Extract the (x, y) coordinate from the center of the cell holding the provided text.  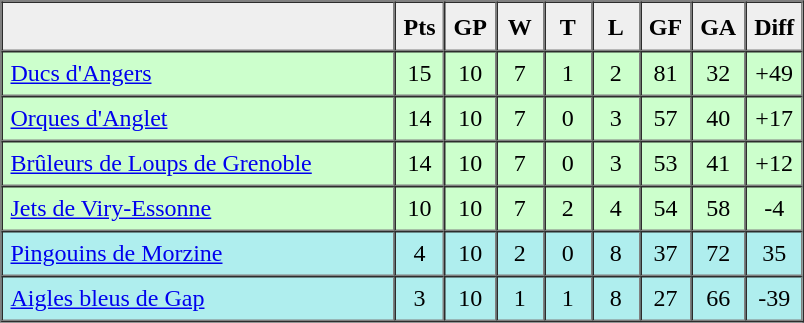
Diff (774, 27)
66 (718, 298)
37 (666, 254)
27 (666, 298)
Brûleurs de Loups de Grenoble (198, 164)
54 (666, 208)
Ducs d'Angers (198, 74)
Pingouins de Morzine (198, 254)
T (568, 27)
40 (718, 118)
Jets de Viry-Essonne (198, 208)
41 (718, 164)
W (520, 27)
57 (666, 118)
32 (718, 74)
GF (666, 27)
53 (666, 164)
+49 (774, 74)
15 (419, 74)
-39 (774, 298)
Aigles bleus de Gap (198, 298)
+12 (774, 164)
Orques d'Anglet (198, 118)
GP (470, 27)
58 (718, 208)
-4 (774, 208)
81 (666, 74)
+17 (774, 118)
GA (718, 27)
35 (774, 254)
Pts (419, 27)
L (616, 27)
72 (718, 254)
